Detect which cell encompasses the target text, then output its [X, Y] center coordinate. 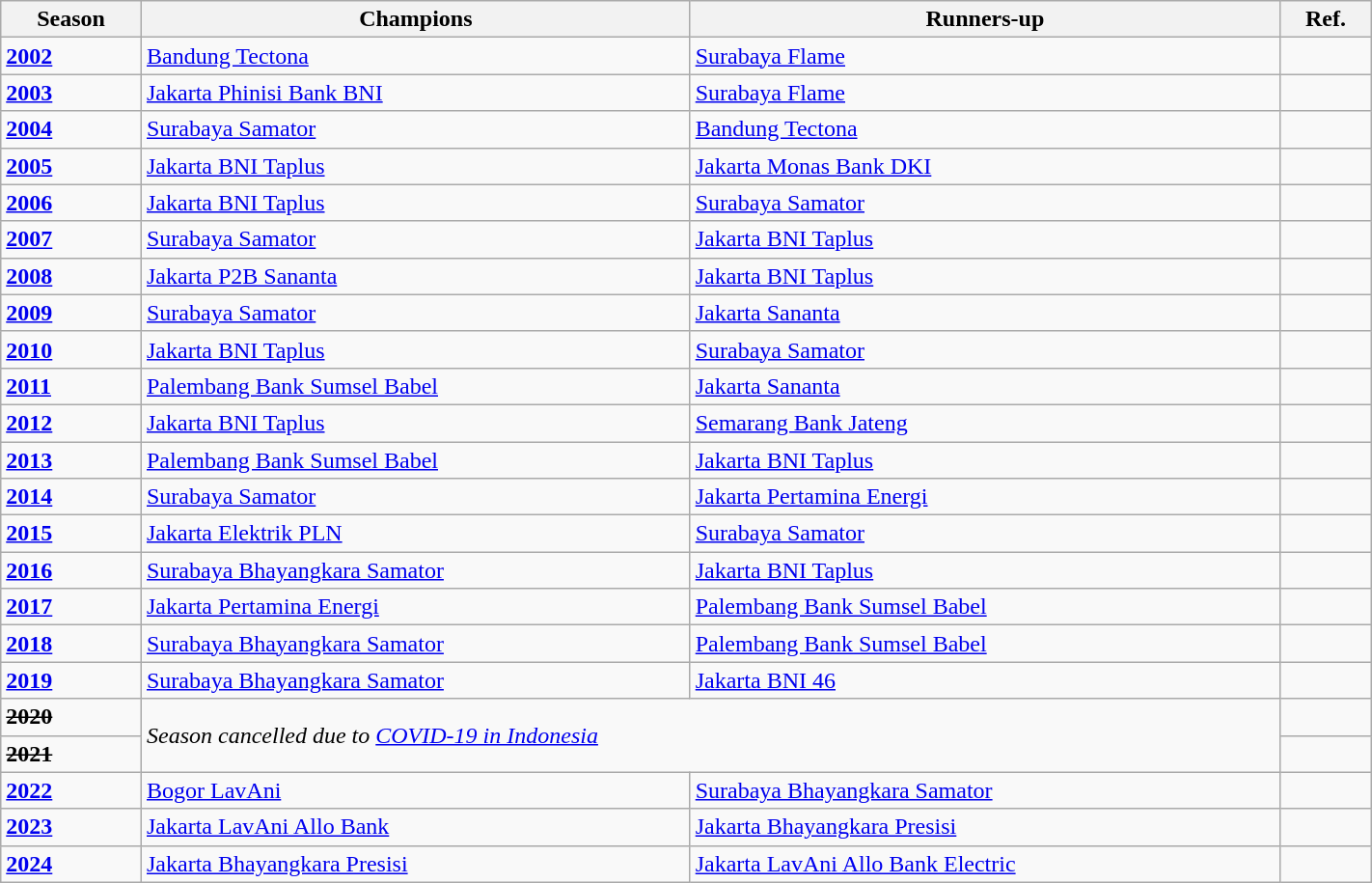
Season [71, 19]
2009 [71, 313]
2023 [71, 827]
2020 [71, 717]
2005 [71, 166]
2014 [71, 497]
2004 [71, 129]
2015 [71, 534]
2010 [71, 349]
2018 [71, 644]
Jakarta Elektrik PLN [415, 534]
Jakarta LavAni Allo Bank Electric [984, 864]
2021 [71, 754]
Ref. [1326, 19]
Jakarta Monas Bank DKI [984, 166]
Jakarta P2B Sananta [415, 276]
2019 [71, 680]
Bogor LavAni [415, 790]
2008 [71, 276]
2003 [71, 93]
Jakarta LavAni Allo Bank [415, 827]
2013 [71, 460]
Jakarta Phinisi Bank BNI [415, 93]
2007 [71, 239]
2024 [71, 864]
2012 [71, 423]
2006 [71, 203]
2016 [71, 570]
Champions [415, 19]
Runners-up [984, 19]
2022 [71, 790]
Jakarta BNI 46 [984, 680]
2011 [71, 386]
Semarang Bank Jateng [984, 423]
Season cancelled due to COVID-19 in Indonesia [710, 735]
2017 [71, 607]
2002 [71, 56]
